Capture the cell that displays the provided text and extract its (x, y) central coordinate. 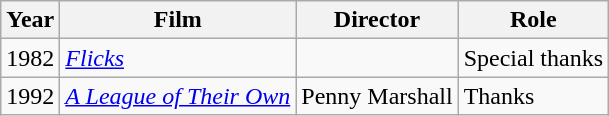
Role (533, 20)
A League of Their Own (178, 96)
Penny Marshall (377, 96)
1982 (30, 58)
Special thanks (533, 58)
Flicks (178, 58)
Director (377, 20)
Year (30, 20)
1992 (30, 96)
Film (178, 20)
Thanks (533, 96)
